Capture the cell that displays the provided text and extract its [x, y] central coordinate. 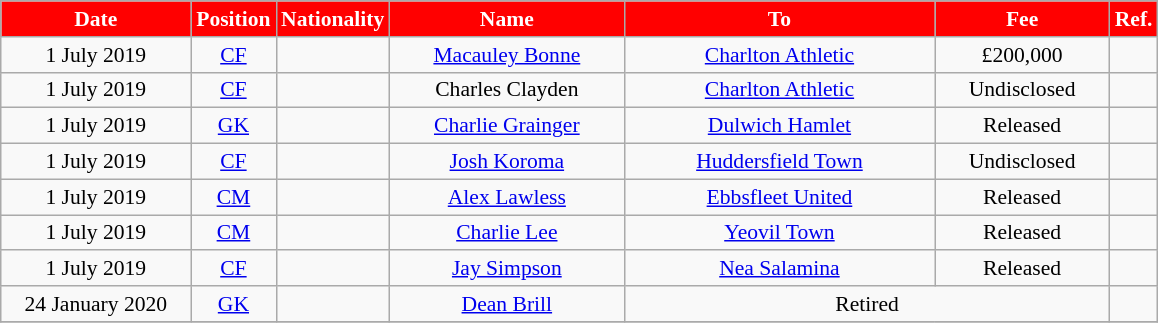
Fee [1022, 19]
Charles Clayden [506, 90]
Ebbsfleet United [779, 197]
Macauley Bonne [506, 55]
Alex Lawless [506, 197]
Jay Simpson [506, 269]
Nea Salamina [779, 269]
Position [234, 19]
Charlie Lee [506, 233]
Name [506, 19]
Nationality [332, 19]
Huddersfield Town [779, 162]
Dulwich Hamlet [779, 126]
24 January 2020 [96, 304]
£200,000 [1022, 55]
Josh Koroma [506, 162]
Dean Brill [506, 304]
Charlie Grainger [506, 126]
Ref. [1134, 19]
To [779, 19]
Yeovil Town [779, 233]
Date [96, 19]
Retired [866, 304]
